From the cell containing the given text, extract its center point as (X, Y) coordinate. 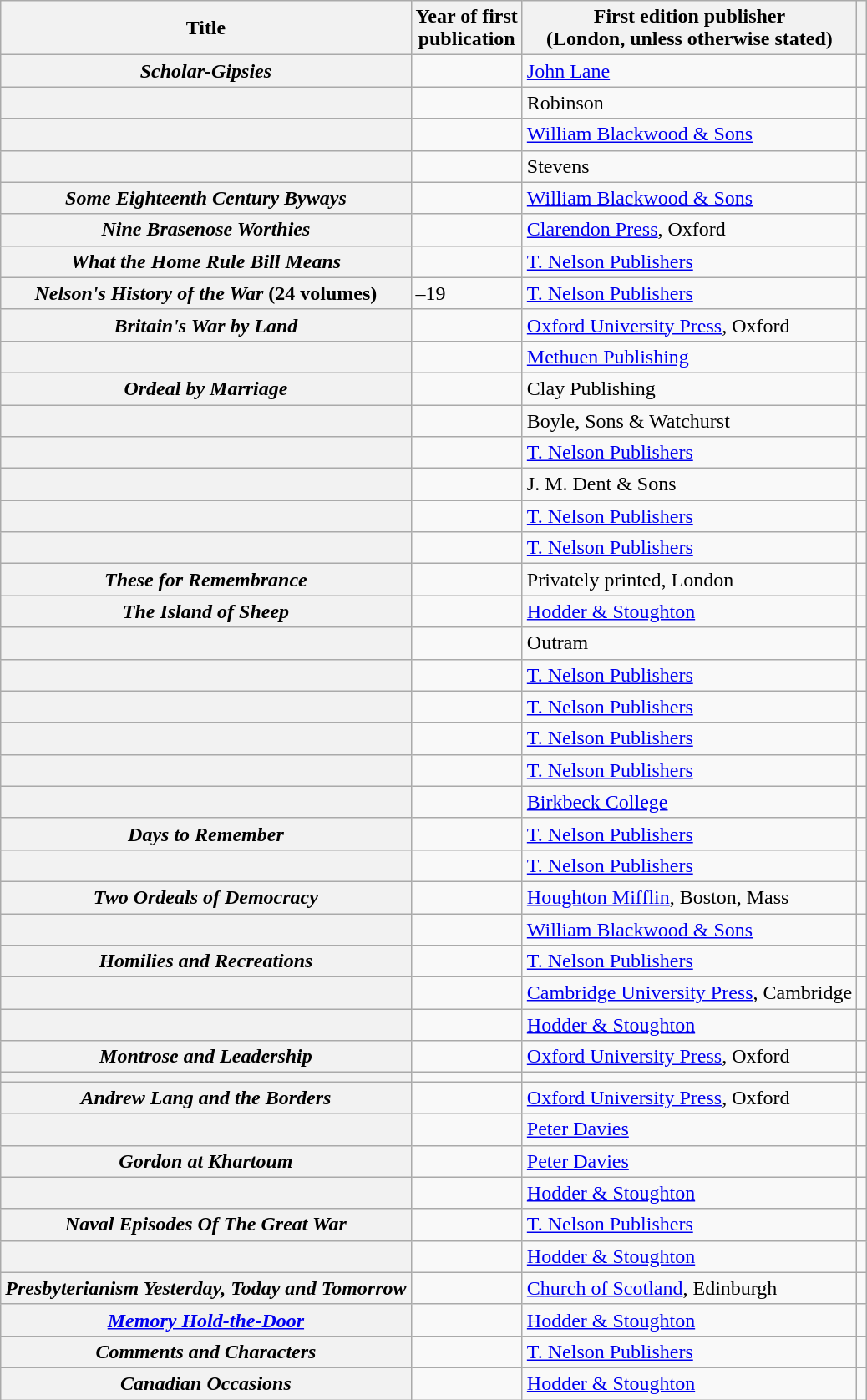
Scholar-Gipsies (205, 71)
Two Ordeals of Democracy (205, 897)
Montrose and Leadership (205, 1057)
Some Eighteenth Century Byways (205, 198)
Andrew Lang and the Borders (205, 1098)
Canadian Occasions (205, 1383)
J. M. Dent & Sons (689, 484)
Homilies and Recreations (205, 961)
First edition publisher(London, unless otherwise stated) (689, 28)
Presbyterianism Yesterday, Today and Tomorrow (205, 1288)
Nine Brasenose Worthies (205, 230)
John Lane (689, 71)
–19 (466, 293)
Stevens (689, 166)
The Island of Sheep (205, 611)
Britain's War by Land (205, 325)
Birkbeck College (689, 802)
Title (205, 28)
Cambridge University Press, Cambridge (689, 993)
Clarendon Press, Oxford (689, 230)
Year of firstpublication (466, 28)
Nelson's History of the War (24 volumes) (205, 293)
Days to Remember (205, 834)
Outram (689, 643)
Ordeal by Marriage (205, 388)
Clay Publishing (689, 388)
Naval Episodes Of The Great War (205, 1225)
Houghton Mifflin, Boston, Mass (689, 897)
Privately printed, London (689, 580)
What the Home Rule Bill Means (205, 261)
These for Remembrance (205, 580)
Memory Hold-the-Door (205, 1320)
Gordon at Khartoum (205, 1161)
Boyle, Sons & Watchurst (689, 420)
Methuen Publishing (689, 357)
Robinson (689, 103)
Church of Scotland, Edinburgh (689, 1288)
Comments and Characters (205, 1352)
